Scan for the cell matching the given text and deliver its (x, y) coordinate at center. 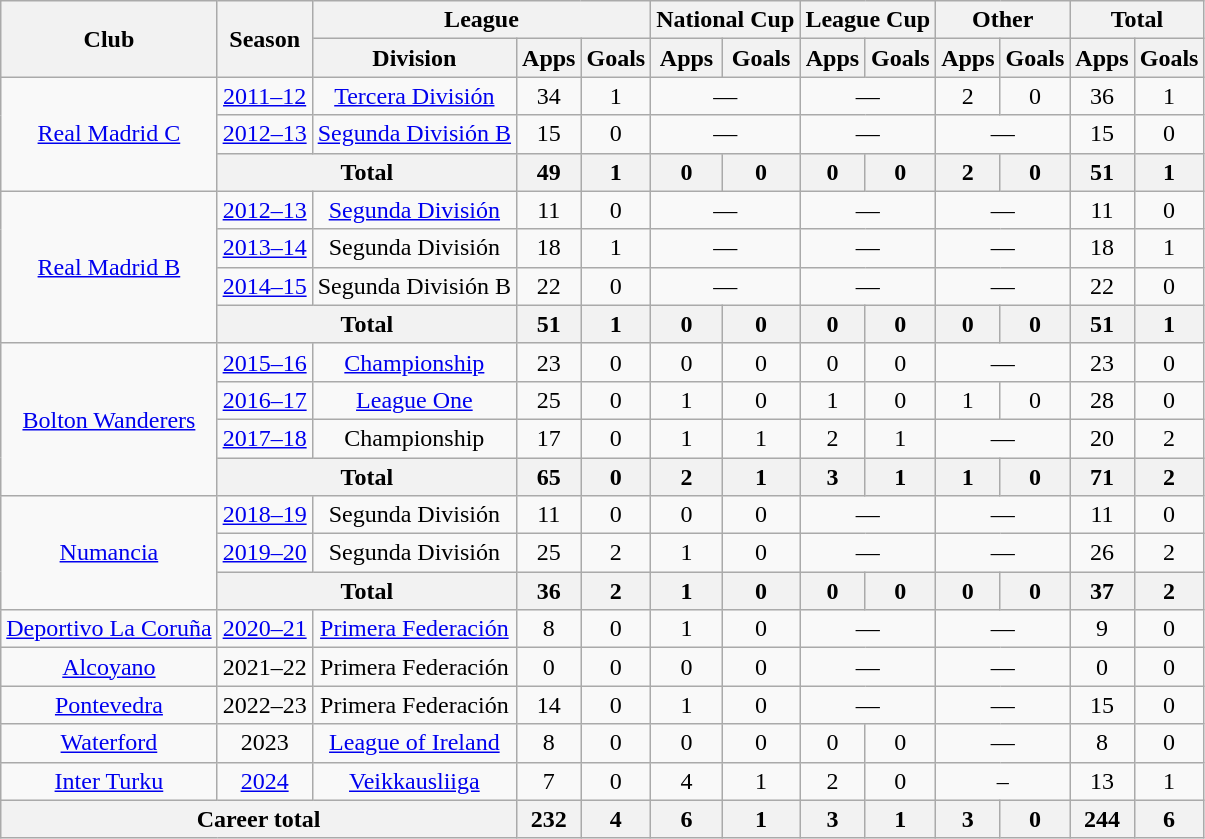
2022–23 (264, 705)
Division (414, 58)
Career total (259, 819)
7 (549, 781)
49 (549, 172)
2013–14 (264, 248)
2019–20 (264, 553)
Other (1003, 20)
2017–18 (264, 438)
71 (1102, 477)
Pontevedra (109, 705)
13 (1102, 781)
Season (264, 39)
2011–12 (264, 96)
2023 (264, 743)
Inter Turku (109, 781)
2014–15 (264, 286)
Veikkausliiga (414, 781)
League One (414, 400)
2021–22 (264, 667)
9 (1102, 629)
Deportivo La Coruña (109, 629)
28 (1102, 400)
26 (1102, 553)
League (482, 20)
2015–16 (264, 362)
2018–19 (264, 515)
2020–21 (264, 629)
244 (1102, 819)
Waterford (109, 743)
232 (549, 819)
Bolton Wanderers (109, 419)
League of Ireland (414, 743)
Numancia (109, 553)
Club (109, 39)
20 (1102, 438)
34 (549, 96)
Alcoyano (109, 667)
Tercera División (414, 96)
37 (1102, 591)
League Cup (868, 20)
– (1003, 781)
National Cup (726, 20)
2016–17 (264, 400)
Real Madrid C (109, 134)
Real Madrid B (109, 267)
65 (549, 477)
14 (549, 705)
2024 (264, 781)
17 (549, 438)
